Detect which cell encompasses the target text, then output its [X, Y] center coordinate. 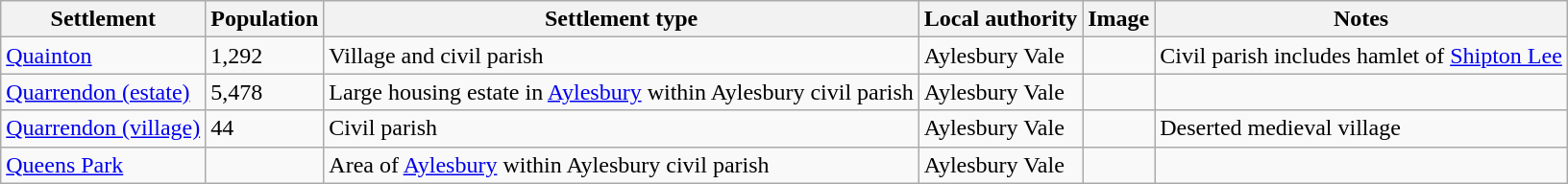
Population [265, 19]
44 [265, 128]
Area of Aylesbury within Aylesbury civil parish [621, 165]
Large housing estate in Aylesbury within Aylesbury civil parish [621, 92]
Civil parish includes hamlet of Shipton Lee [1361, 56]
Deserted medieval village [1361, 128]
Settlement [104, 19]
Queens Park [104, 165]
1,292 [265, 56]
Image [1118, 19]
Notes [1361, 19]
Settlement type [621, 19]
Village and civil parish [621, 56]
Quarrendon (village) [104, 128]
5,478 [265, 92]
Local authority [1000, 19]
Quainton [104, 56]
Civil parish [621, 128]
Quarrendon (estate) [104, 92]
